Detect which cell encompasses the target text, then output its [X, Y] center coordinate. 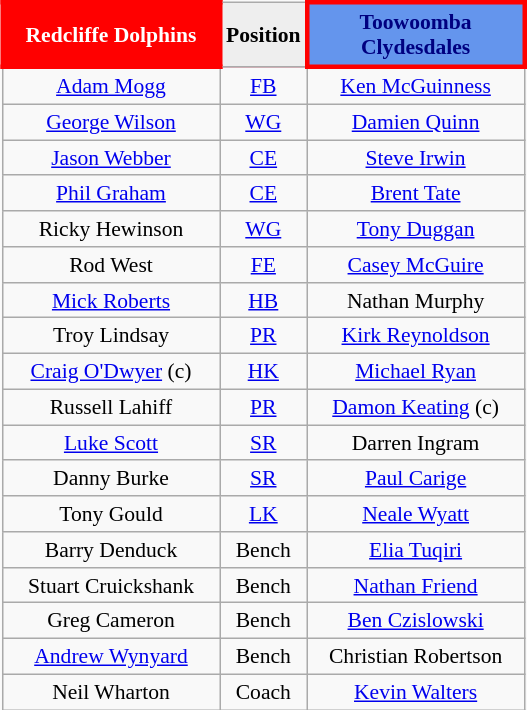
Neale Wyatt [416, 514]
Nathan Murphy [416, 300]
Kirk Reynoldson [416, 336]
Stuart Cruickshank [110, 585]
Russell Lahiff [110, 407]
Ricky Hewinson [110, 229]
Damien Quinn [416, 122]
Damon Keating (c) [416, 407]
Greg Cameron [110, 621]
Paul Carige [416, 478]
Luke Scott [110, 443]
Darren Ingram [416, 443]
Jason Webber [110, 158]
Tony Duggan [416, 229]
Casey McGuire [416, 265]
Adam Mogg [110, 86]
Ken McGuinness [416, 86]
FB [264, 86]
Andrew Wynyard [110, 656]
HB [264, 300]
FE [264, 265]
Nathan Friend [416, 585]
Rod West [110, 265]
Phil Graham [110, 193]
Danny Burke [110, 478]
Christian Robertson [416, 656]
Michael Ryan [416, 371]
Mick Roberts [110, 300]
Coach [264, 692]
Ben Czislowski [416, 621]
Brent Tate [416, 193]
HK [264, 371]
Elia Tuqiri [416, 550]
Toowoomba Clydesdales [416, 35]
LK [264, 514]
Steve Irwin [416, 158]
Kevin Walters [416, 692]
Position [264, 35]
Craig O'Dwyer (c) [110, 371]
Redcliffe Dolphins [110, 35]
Troy Lindsay [110, 336]
Tony Gould [110, 514]
Barry Denduck [110, 550]
Neil Wharton [110, 692]
George Wilson [110, 122]
